Identify which cell holds the provided text, then report its [X, Y] central coordinate. 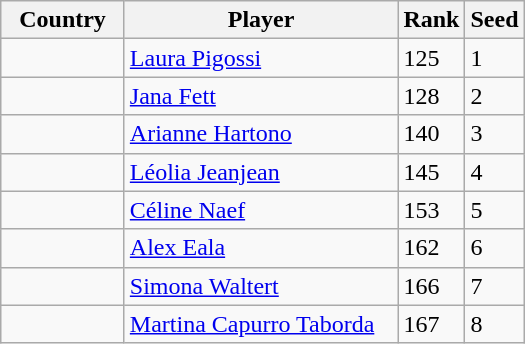
3 [494, 134]
Céline Naef [261, 210]
Alex Eala [261, 248]
Country [63, 20]
Laura Pigossi [261, 58]
167 [432, 324]
5 [494, 210]
Arianne Hartono [261, 134]
Rank [432, 20]
140 [432, 134]
166 [432, 286]
Simona Waltert [261, 286]
Player [261, 20]
162 [432, 248]
153 [432, 210]
1 [494, 58]
Jana Fett [261, 96]
128 [432, 96]
Léolia Jeanjean [261, 172]
8 [494, 324]
7 [494, 286]
Seed [494, 20]
4 [494, 172]
6 [494, 248]
125 [432, 58]
145 [432, 172]
Martina Capurro Taborda [261, 324]
2 [494, 96]
